From the cell containing the given text, extract its center point as (x, y) coordinate. 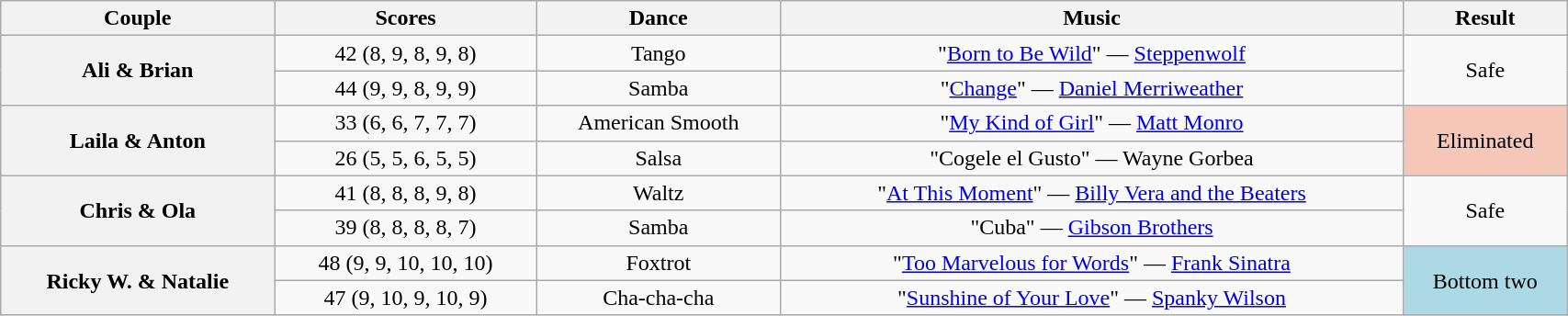
"Cogele el Gusto" — Wayne Gorbea (1091, 158)
Ali & Brian (138, 71)
Dance (658, 18)
Bottom two (1485, 280)
Salsa (658, 158)
Music (1091, 18)
Eliminated (1485, 141)
Cha-cha-cha (658, 298)
"My Kind of Girl" — Matt Monro (1091, 123)
"Change" — Daniel Merriweather (1091, 88)
47 (9, 10, 9, 10, 9) (406, 298)
Couple (138, 18)
Ricky W. & Natalie (138, 280)
"Cuba" — Gibson Brothers (1091, 228)
33 (6, 6, 7, 7, 7) (406, 123)
39 (8, 8, 8, 8, 7) (406, 228)
Result (1485, 18)
American Smooth (658, 123)
Foxtrot (658, 263)
26 (5, 5, 6, 5, 5) (406, 158)
Waltz (658, 193)
Laila & Anton (138, 141)
42 (8, 9, 8, 9, 8) (406, 53)
"Sunshine of Your Love" — Spanky Wilson (1091, 298)
"At This Moment" — Billy Vera and the Beaters (1091, 193)
41 (8, 8, 8, 9, 8) (406, 193)
Tango (658, 53)
Chris & Ola (138, 210)
"Too Marvelous for Words" — Frank Sinatra (1091, 263)
44 (9, 9, 8, 9, 9) (406, 88)
Scores (406, 18)
48 (9, 9, 10, 10, 10) (406, 263)
"Born to Be Wild" — Steppenwolf (1091, 53)
